Determine the [x, y] coordinate at the center of the cell enclosing the given text.  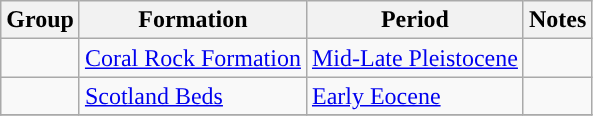
Early Eocene [414, 96]
Formation [192, 20]
Scotland Beds [192, 96]
Coral Rock Formation [192, 58]
Period [414, 20]
Mid-Late Pleistocene [414, 58]
Notes [557, 20]
Group [40, 20]
